Find where the given text appears and provide that cell's center as (x, y) coordinate. 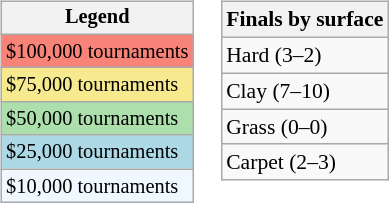
$75,000 tournaments (97, 85)
Finals by surface (304, 20)
$50,000 tournaments (97, 119)
Clay (7–10) (304, 91)
Carpet (2–3) (304, 162)
$25,000 tournaments (97, 152)
$100,000 tournaments (97, 51)
Hard (3–2) (304, 55)
Legend (97, 18)
Grass (0–0) (304, 127)
$10,000 tournaments (97, 186)
